Provide the (X, Y) coordinate of the cell's center where the given text is located.  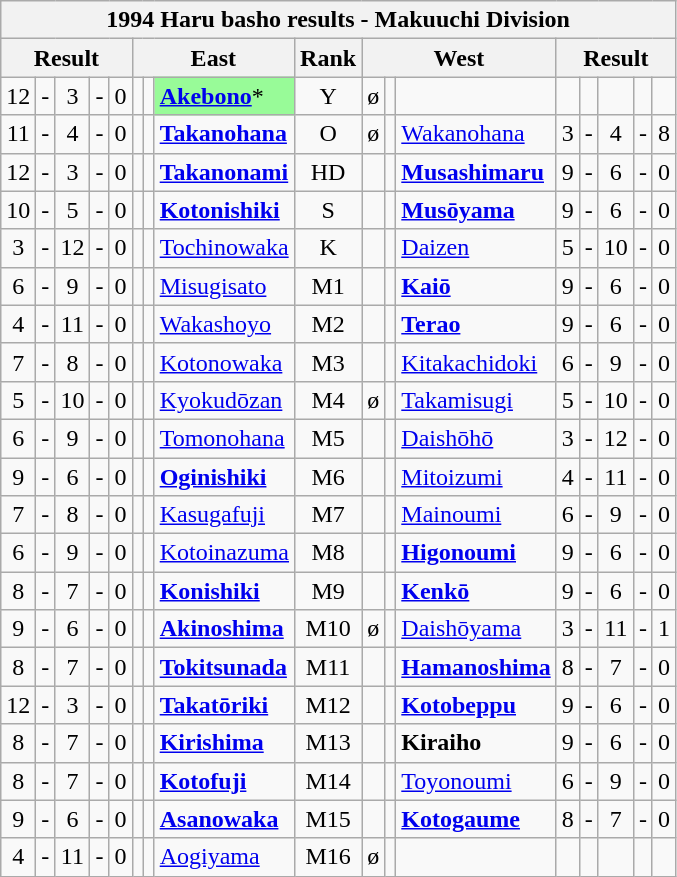
Kasugafuji (224, 515)
M13 (328, 743)
M6 (328, 477)
Takanohana (224, 134)
Daishōyama (476, 629)
Kotogaume (476, 819)
Daizen (476, 248)
M7 (328, 515)
Oginishiki (224, 477)
Takatōriki (224, 705)
Misugisato (224, 286)
Konishiki (224, 591)
M8 (328, 553)
Kitakachidoki (476, 362)
Musashimaru (476, 172)
Mitoizumi (476, 477)
Kotofuji (224, 781)
Kotonishiki (224, 210)
Terao (476, 324)
Kiraiho (476, 743)
M3 (328, 362)
1 (664, 629)
Daishōhō (476, 438)
Wakanohana (476, 134)
K (328, 248)
Akebono* (224, 96)
Kaiō (476, 286)
M10 (328, 629)
Kirishima (224, 743)
Takanonami (224, 172)
Kenkō (476, 591)
West (460, 58)
M15 (328, 819)
East (213, 58)
Takamisugi (476, 400)
Akinoshima (224, 629)
Toyonoumi (476, 781)
Hamanoshima (476, 667)
Kotobeppu (476, 705)
Aogiyama (224, 857)
Mainoumi (476, 515)
Wakashoyo (224, 324)
Kotoinazuma (224, 553)
M2 (328, 324)
M1 (328, 286)
Tochinowaka (224, 248)
M5 (328, 438)
Y (328, 96)
M12 (328, 705)
M9 (328, 591)
Higonoumi (476, 553)
M11 (328, 667)
Tokitsunada (224, 667)
Rank (328, 58)
M16 (328, 857)
1994 Haru basho results - Makuuchi Division (338, 20)
M14 (328, 781)
Tomonohana (224, 438)
Musōyama (476, 210)
M4 (328, 400)
O (328, 134)
Kyokudōzan (224, 400)
HD (328, 172)
S (328, 210)
Asanowaka (224, 819)
Kotonowaka (224, 362)
